From the cell containing the given text, extract its center point as [x, y] coordinate. 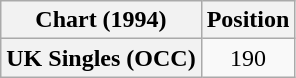
Position [248, 20]
190 [248, 58]
Chart (1994) [101, 20]
UK Singles (OCC) [101, 58]
